Identify which cell holds the provided text, then report its (X, Y) central coordinate. 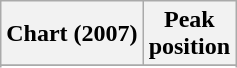
Chart (2007) (72, 34)
Peakposition (189, 34)
